Extract the [x, y] coordinate from the center of the cell holding the provided text.  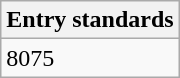
Entry standards [90, 20]
8075 [90, 58]
